Provide the (x, y) coordinate of the cell's center where the given text is located.  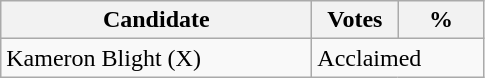
Kameron Blight (X) (156, 58)
% (441, 20)
Acclaimed (398, 58)
Candidate (156, 20)
Votes (355, 20)
